Return [x, y] of the center of cell containing provided text 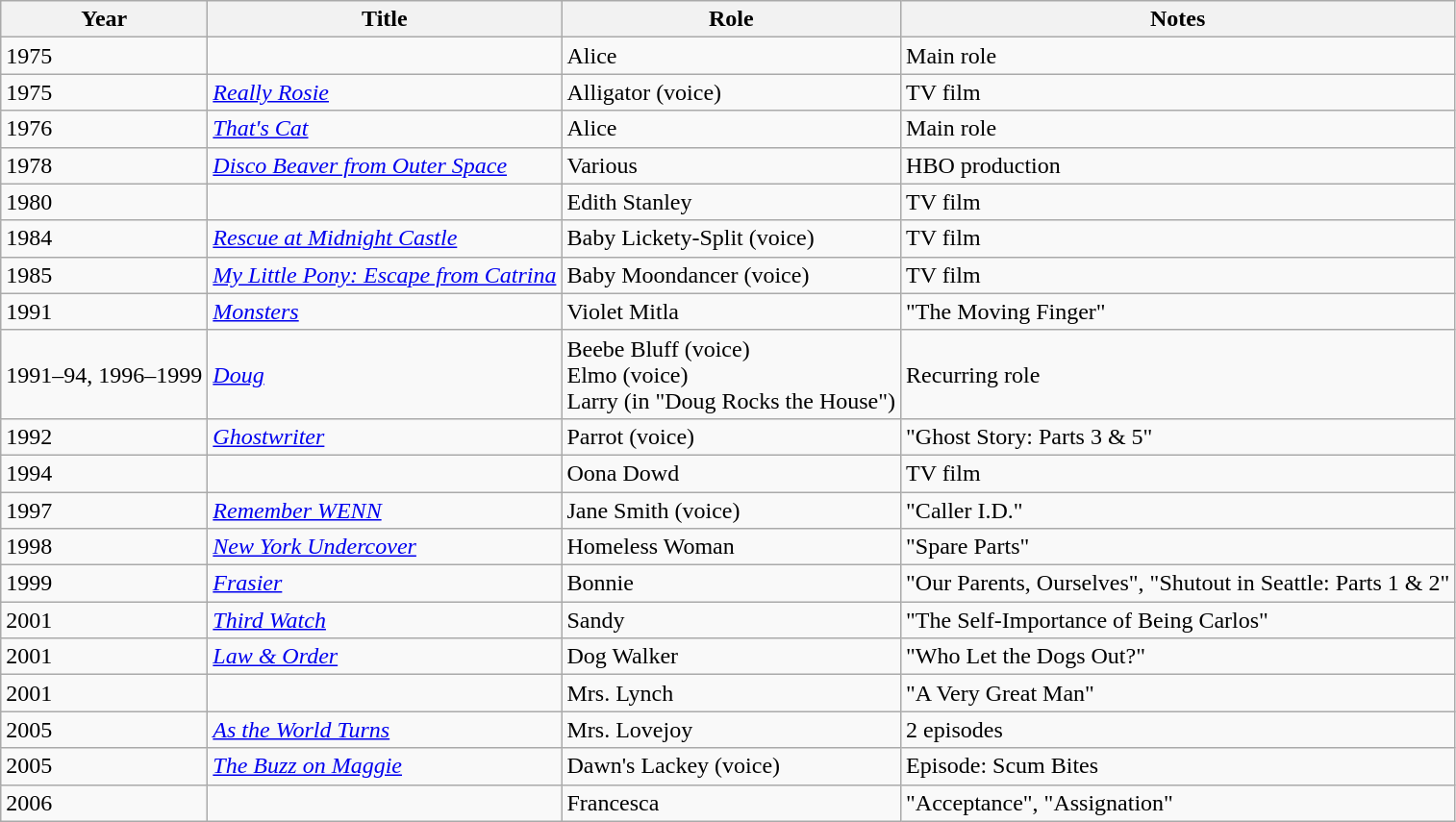
Monsters [385, 311]
Violet Mitla [731, 311]
Beebe Bluff (voice)Elmo (voice)Larry (in "Doug Rocks the House") [731, 374]
Sandy [731, 620]
Mrs. Lovejoy [731, 730]
1985 [104, 275]
1984 [104, 238]
2006 [104, 803]
Mrs. Lynch [731, 693]
Really Rosie [385, 92]
Dawn's Lackey (voice) [731, 766]
Dog Walker [731, 657]
"A Very Great Man" [1178, 693]
Alligator (voice) [731, 92]
"Ghost Story: Parts 3 & 5" [1178, 436]
As the World Turns [385, 730]
Jane Smith (voice) [731, 511]
1976 [104, 129]
New York Undercover [385, 547]
1992 [104, 436]
Notes [1178, 19]
1998 [104, 547]
That's Cat [385, 129]
"Spare Parts" [1178, 547]
Recurring role [1178, 374]
1994 [104, 473]
Homeless Woman [731, 547]
"Acceptance", "Assignation" [1178, 803]
2 episodes [1178, 730]
Doug [385, 374]
Disco Beaver from Outer Space [385, 165]
"Who Let the Dogs Out?" [1178, 657]
Parrot (voice) [731, 436]
Role [731, 19]
Baby Lickety-Split (voice) [731, 238]
"The Self-Importance of Being Carlos" [1178, 620]
Francesca [731, 803]
Various [731, 165]
My Little Pony: Escape from Catrina [385, 275]
Ghostwriter [385, 436]
Oona Dowd [731, 473]
Frasier [385, 584]
Bonnie [731, 584]
1991 [104, 311]
Title [385, 19]
1997 [104, 511]
1978 [104, 165]
Remember WENN [385, 511]
Third Watch [385, 620]
Edith Stanley [731, 202]
"Our Parents, Ourselves", "Shutout in Seattle: Parts 1 & 2" [1178, 584]
Baby Moondancer (voice) [731, 275]
HBO production [1178, 165]
Episode: Scum Bites [1178, 766]
1991–94, 1996–1999 [104, 374]
1999 [104, 584]
Law & Order [385, 657]
Rescue at Midnight Castle [385, 238]
"Caller I.D." [1178, 511]
The Buzz on Maggie [385, 766]
"The Moving Finger" [1178, 311]
Year [104, 19]
1980 [104, 202]
